Return the (x, y) coordinate for the center point of the cell that contains the specified text.  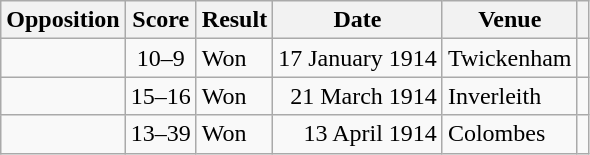
13–39 (160, 134)
Venue (510, 20)
21 March 1914 (358, 96)
10–9 (160, 58)
Twickenham (510, 58)
15–16 (160, 96)
Date (358, 20)
17 January 1914 (358, 58)
Inverleith (510, 96)
Result (234, 20)
Opposition (63, 20)
Colombes (510, 134)
Score (160, 20)
13 April 1914 (358, 134)
